Determine the [X, Y] coordinate at the center of the cell enclosing the given text.  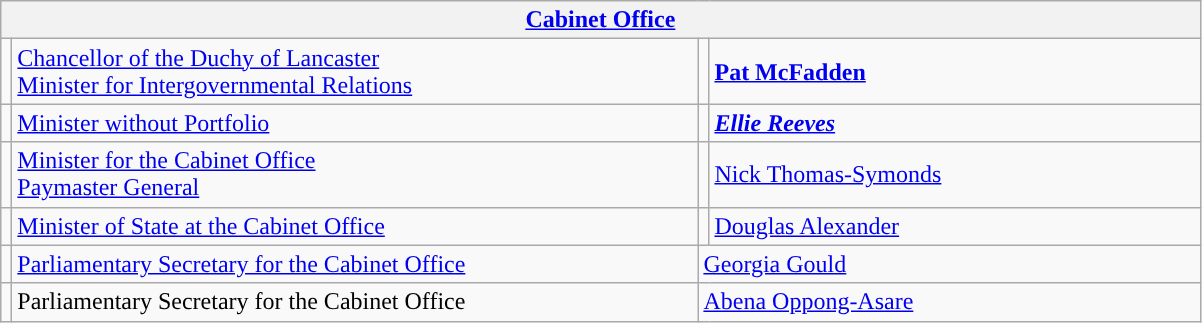
Douglas Alexander [954, 226]
Nick Thomas-Symonds [954, 174]
Georgia Gould [949, 264]
Cabinet Office [600, 20]
Pat McFadden [954, 72]
Chancellor of the Duchy of LancasterMinister for Intergovernmental Relations [355, 72]
Abena Oppong-Asare [949, 302]
Minister for the Cabinet OfficePaymaster General [355, 174]
Minister of State at the Cabinet Office [355, 226]
Minister without Portfolio [355, 123]
Ellie Reeves [954, 123]
